For the text-containing cell, return its midpoint in [X, Y] coordinate format. 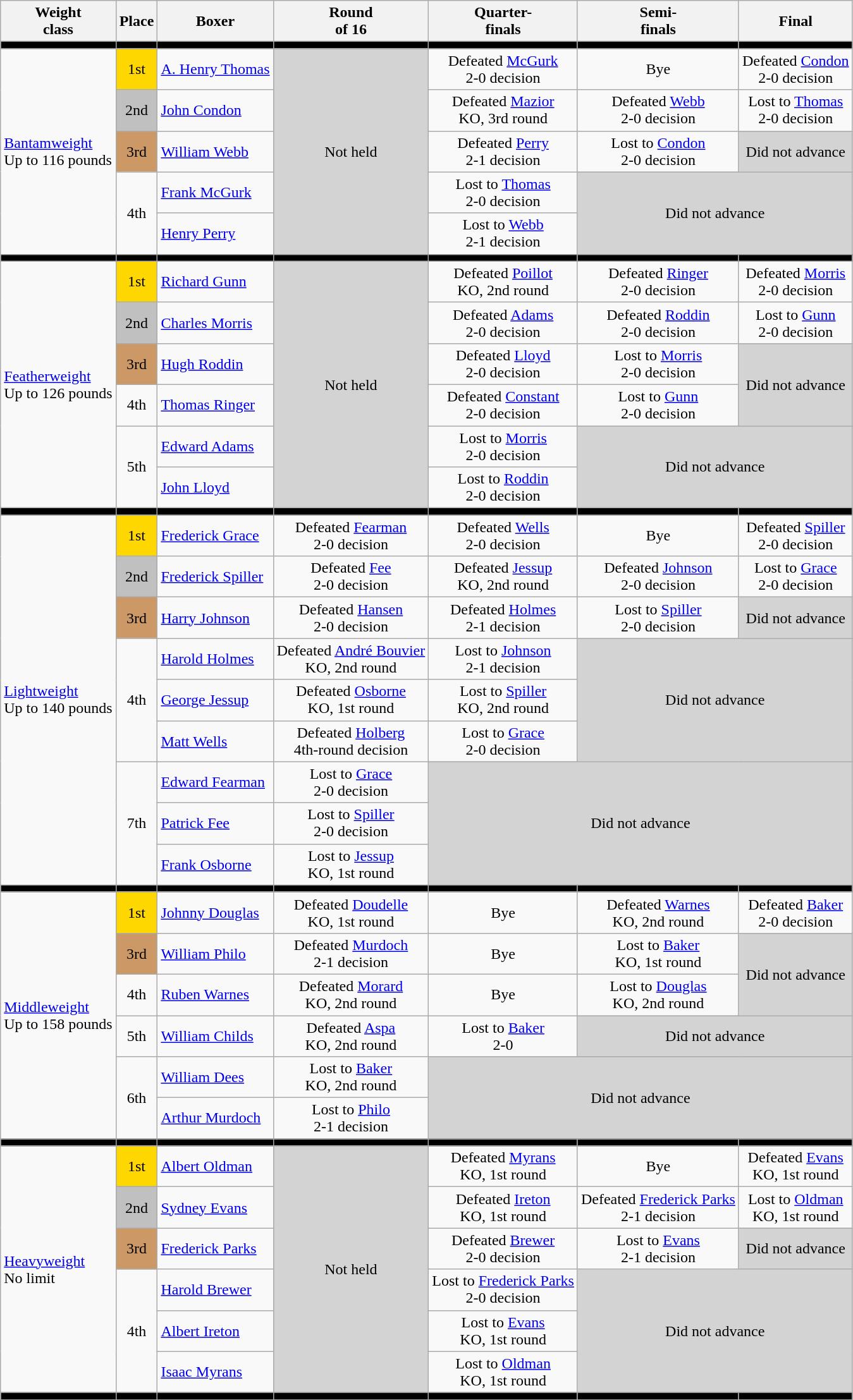
Lost to Evans 2-1 decision [658, 1249]
Defeated Morris 2-0 decision [795, 282]
Defeated Holberg 4th-round decision [351, 741]
Richard Gunn [215, 282]
7th [137, 823]
Patrick Fee [215, 823]
Defeated Roddin 2-0 decision [658, 322]
Defeated Osborne KO, 1st round [351, 700]
Harry Johnson [215, 618]
Defeated Morard KO, 2nd round [351, 995]
Boxer [215, 21]
Lost to Baker KO, 2nd round [351, 1077]
Albert Ireton [215, 1331]
Defeated Wells 2-0 decision [503, 536]
Lost to Roddin 2-0 decision [503, 488]
Johnny Douglas [215, 913]
Featherweight Up to 126 pounds [58, 384]
Bantamweight Up to 116 pounds [58, 152]
Harold Brewer [215, 1289]
Final [795, 21]
Defeated Ringer 2-0 decision [658, 282]
Defeated Jessup KO, 2nd round [503, 576]
Frank McGurk [215, 192]
William Dees [215, 1077]
Defeated André Bouvier KO, 2nd round [351, 659]
Henry Perry [215, 234]
Lost to Evans KO, 1st round [503, 1331]
Defeated Constant 2-0 decision [503, 405]
Defeated Lloyd 2-0 decision [503, 364]
Frederick Parks [215, 1249]
Lost to Condon 2-0 decision [658, 152]
John Condon [215, 110]
Defeated Ireton KO, 1st round [503, 1207]
Frederick Spiller [215, 576]
William Philo [215, 953]
Ruben Warnes [215, 995]
Albert Oldman [215, 1167]
Place [137, 21]
Defeated Spiller 2-0 decision [795, 536]
George Jessup [215, 700]
Weight class [58, 21]
Lost to Johnson 2-1 decision [503, 659]
Harold Holmes [215, 659]
Defeated Warnes KO, 2nd round [658, 913]
Lost to Baker 2-0 [503, 1035]
Defeated Johnson 2-0 decision [658, 576]
Lightweight Up to 140 pounds [58, 700]
Defeated Evans KO, 1st round [795, 1167]
Defeated Perry 2-1 decision [503, 152]
Arthur Murdoch [215, 1119]
Thomas Ringer [215, 405]
Defeated Brewer 2-0 decision [503, 1249]
Lost to Webb 2-1 decision [503, 234]
Defeated Fearman 2-0 decision [351, 536]
Defeated McGurk 2-0 decision [503, 70]
Frederick Grace [215, 536]
Defeated Doudelle KO, 1st round [351, 913]
Semi-finals [658, 21]
Charles Morris [215, 322]
Lost to Douglas KO, 2nd round [658, 995]
Defeated Condon 2-0 decision [795, 70]
Defeated Holmes 2-1 decision [503, 618]
Defeated Adams 2-0 decision [503, 322]
Defeated Murdoch 2-1 decision [351, 953]
Defeated Baker 2-0 decision [795, 913]
Defeated Poillot KO, 2nd round [503, 282]
Defeated Aspa KO, 2nd round [351, 1035]
Lost to Philo 2-1 decision [351, 1119]
Heavyweight No limit [58, 1269]
Round of 16 [351, 21]
Defeated Myrans KO, 1st round [503, 1167]
Defeated Frederick Parks 2-1 decision [658, 1207]
Lost to Jessup KO, 1st round [351, 865]
Defeated Hansen 2-0 decision [351, 618]
Lost to Spiller KO, 2nd round [503, 700]
Middleweight Up to 158 pounds [58, 1015]
Sydney Evans [215, 1207]
Frank Osborne [215, 865]
6th [137, 1098]
William Webb [215, 152]
A. Henry Thomas [215, 70]
John Lloyd [215, 488]
Defeated Webb 2-0 decision [658, 110]
Edward Adams [215, 446]
Edward Fearman [215, 782]
Quarter-finals [503, 21]
Lost to Baker KO, 1st round [658, 953]
Defeated Fee 2-0 decision [351, 576]
Lost to Frederick Parks 2-0 decision [503, 1289]
Hugh Roddin [215, 364]
William Childs [215, 1035]
Matt Wells [215, 741]
Defeated Mazior KO, 3rd round [503, 110]
Isaac Myrans [215, 1372]
